Output the (X, Y) coordinate of the center of the cell containing the given text.  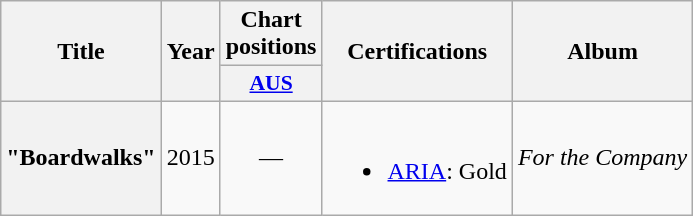
"Boardwalks" (81, 158)
Year (190, 52)
Chart positions (271, 34)
— (271, 158)
ARIA: Gold (417, 158)
For the Company (602, 158)
2015 (190, 158)
Title (81, 52)
Certifications (417, 52)
Album (602, 52)
AUS (271, 84)
